Scan for the cell matching the given text and deliver its [X, Y] coordinate at center. 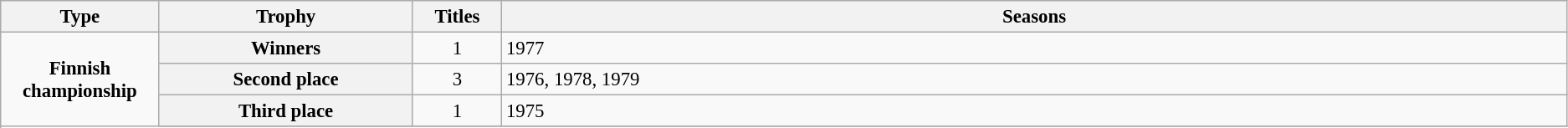
Trophy [286, 17]
Third place [286, 111]
1977 [1034, 49]
Finnish championship [80, 80]
3 [457, 79]
1975 [1034, 111]
Titles [457, 17]
Seasons [1034, 17]
Winners [286, 49]
Second place [286, 79]
Type [80, 17]
1976, 1978, 1979 [1034, 79]
